Determine the [X, Y] coordinate at the center of the cell enclosing the given text.  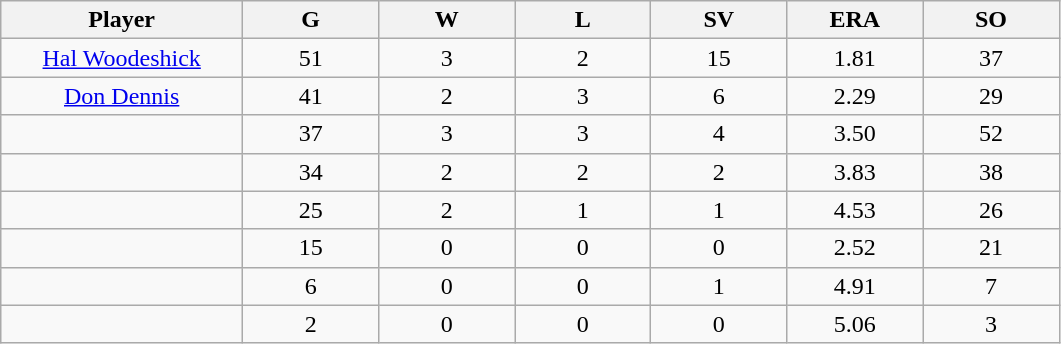
34 [311, 172]
ERA [855, 20]
W [447, 20]
29 [991, 96]
51 [311, 58]
38 [991, 172]
4.53 [855, 210]
SV [719, 20]
G [311, 20]
52 [991, 134]
L [583, 20]
5.06 [855, 324]
Hal Woodeshick [122, 58]
Don Dennis [122, 96]
7 [991, 286]
41 [311, 96]
Player [122, 20]
1.81 [855, 58]
SO [991, 20]
2.52 [855, 248]
2.29 [855, 96]
26 [991, 210]
3.50 [855, 134]
4.91 [855, 286]
3.83 [855, 172]
4 [719, 134]
25 [311, 210]
21 [991, 248]
